Return (x, y) of the center of cell containing provided text 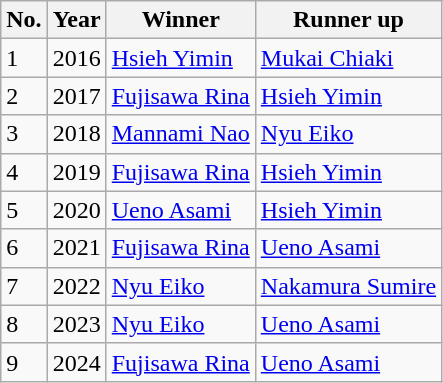
7 (24, 286)
9 (24, 362)
No. (24, 20)
2017 (76, 96)
Mukai Chiaki (348, 58)
1 (24, 58)
Runner up (348, 20)
2020 (76, 210)
3 (24, 134)
4 (24, 172)
2019 (76, 172)
Year (76, 20)
2021 (76, 248)
2 (24, 96)
2023 (76, 324)
2018 (76, 134)
Nakamura Sumire (348, 286)
2024 (76, 362)
2016 (76, 58)
8 (24, 324)
6 (24, 248)
2022 (76, 286)
5 (24, 210)
Mannami Nao (180, 134)
Winner (180, 20)
